For the text-containing cell, return its midpoint in (X, Y) coordinate format. 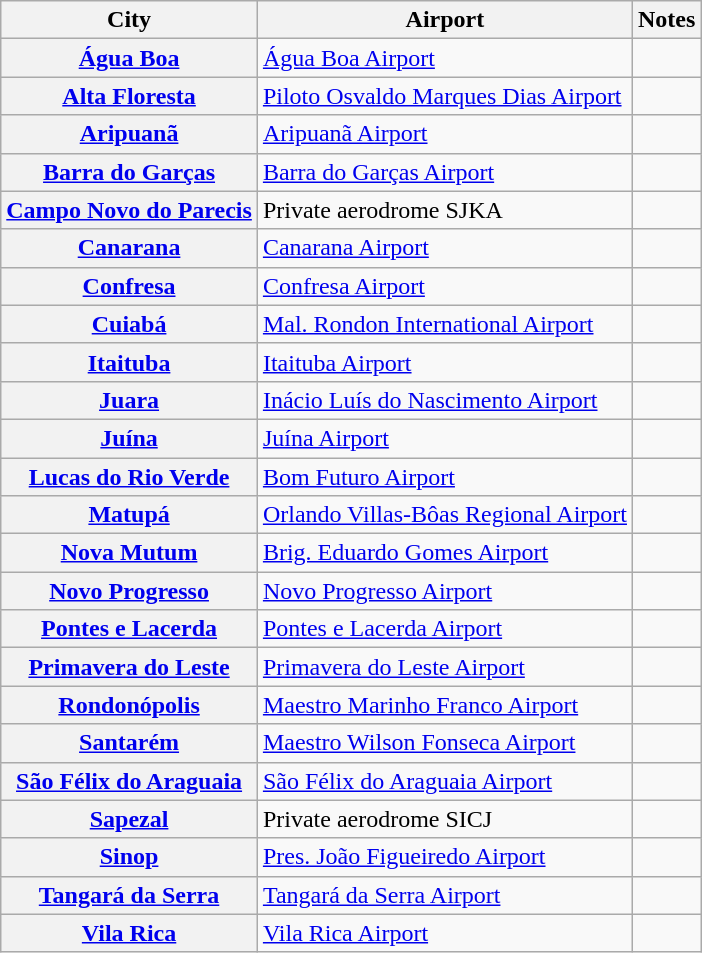
Nova Mutum (130, 553)
Canarana (130, 248)
Aripuanã (130, 134)
Airport (444, 20)
Tangará da Serra (130, 895)
Pres. João Figueiredo Airport (444, 857)
Santarém (130, 743)
Juína (130, 438)
Barra do Garças (130, 172)
Orlando Villas-Bôas Regional Airport (444, 515)
Vila Rica Airport (444, 933)
Água Boa Airport (444, 58)
Piloto Osvaldo Marques Dias Airport (444, 96)
Vila Rica (130, 933)
Juína Airport (444, 438)
Private aerodrome SJKA (444, 210)
Pontes e Lacerda Airport (444, 629)
Confresa Airport (444, 286)
Novo Progresso Airport (444, 591)
Sapezal (130, 819)
Sinop (130, 857)
Confresa (130, 286)
Primavera do Leste (130, 667)
Inácio Luís do Nascimento Airport (444, 400)
Novo Progresso (130, 591)
Lucas do Rio Verde (130, 477)
Canarana Airport (444, 248)
Alta Floresta (130, 96)
São Félix do Araguaia (130, 781)
Bom Futuro Airport (444, 477)
Itaituba (130, 362)
Tangará da Serra Airport (444, 895)
Campo Novo do Parecis (130, 210)
São Félix do Araguaia Airport (444, 781)
Rondonópolis (130, 705)
Primavera do Leste Airport (444, 667)
Brig. Eduardo Gomes Airport (444, 553)
Private aerodrome SICJ (444, 819)
Maestro Marinho Franco Airport (444, 705)
Maestro Wilson Fonseca Airport (444, 743)
Pontes e Lacerda (130, 629)
Aripuanã Airport (444, 134)
Barra do Garças Airport (444, 172)
Matupá (130, 515)
Notes (667, 20)
Água Boa (130, 58)
City (130, 20)
Itaituba Airport (444, 362)
Cuiabá (130, 324)
Mal. Rondon International Airport (444, 324)
Juara (130, 400)
